For the text-containing cell, return its midpoint in (x, y) coordinate format. 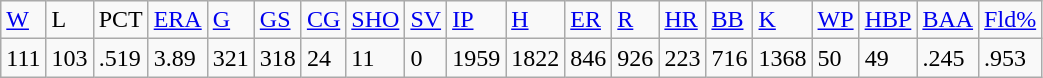
ERA (178, 20)
111 (24, 58)
ER (588, 20)
11 (376, 58)
321 (230, 58)
318 (278, 58)
3.89 (178, 58)
BAA (948, 20)
103 (70, 58)
W (24, 20)
CG (323, 20)
50 (836, 58)
223 (682, 58)
SHO (376, 20)
.245 (948, 58)
SV (426, 20)
1368 (782, 58)
BB (730, 20)
R (636, 20)
K (782, 20)
PCT (120, 20)
IP (476, 20)
L (70, 20)
H (536, 20)
.953 (1010, 58)
WP (836, 20)
HR (682, 20)
0 (426, 58)
HBP (888, 20)
G (230, 20)
846 (588, 58)
GS (278, 20)
Fld% (1010, 20)
1959 (476, 58)
.519 (120, 58)
1822 (536, 58)
926 (636, 58)
49 (888, 58)
716 (730, 58)
24 (323, 58)
